Detect which cell encompasses the target text, then output its (X, Y) center coordinate. 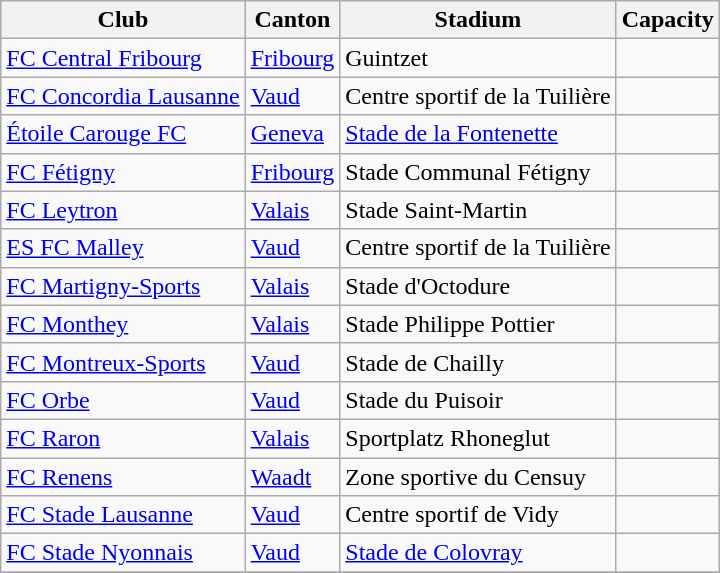
Stade de la Fontenette (478, 134)
Canton (292, 20)
ES FC Malley (123, 248)
Guintzet (478, 58)
FC Concordia Lausanne (123, 96)
Waadt (292, 477)
FC Central Fribourg (123, 58)
Stade de Colovray (478, 553)
FC Stade Lausanne (123, 515)
Stade Saint-Martin (478, 210)
Capacity (668, 20)
Étoile Carouge FC (123, 134)
FC Stade Nyonnais (123, 553)
FC Orbe (123, 400)
Geneva (292, 134)
FC Martigny-Sports (123, 286)
Stade Communal Fétigny (478, 172)
Stade du Puisoir (478, 400)
Zone sportive du Censuy (478, 477)
FC Leytron (123, 210)
Stade d'Octodure (478, 286)
FC Fétigny (123, 172)
Stade de Chailly (478, 362)
Stade Philippe Pottier (478, 324)
FC Monthey (123, 324)
Club (123, 20)
FC Renens (123, 477)
FC Raron (123, 438)
FC Montreux-Sports (123, 362)
Stadium (478, 20)
Centre sportif de Vidy (478, 515)
Sportplatz Rhoneglut (478, 438)
